Output the [x, y] coordinate of the center of the cell containing the given text.  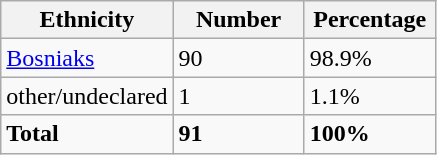
Bosniaks [87, 58]
Number [238, 20]
1 [238, 96]
90 [238, 58]
98.9% [370, 58]
100% [370, 134]
Ethnicity [87, 20]
Percentage [370, 20]
1.1% [370, 96]
Total [87, 134]
91 [238, 134]
other/undeclared [87, 96]
